Locate the cell with the specified text and output its (X, Y) center coordinate. 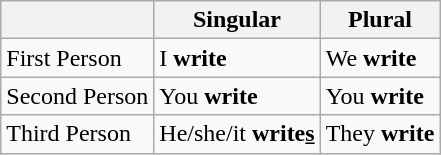
They write (380, 134)
We write (380, 58)
He/she/it writes (237, 134)
I write (237, 58)
Second Person (78, 96)
Singular (237, 20)
Third Person (78, 134)
First Person (78, 58)
Plural (380, 20)
